Return [x, y] of the center of cell containing provided text 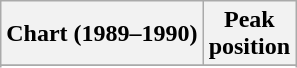
Peakposition [249, 34]
Chart (1989–1990) [102, 34]
